From the cell containing the given text, extract its center point as [X, Y] coordinate. 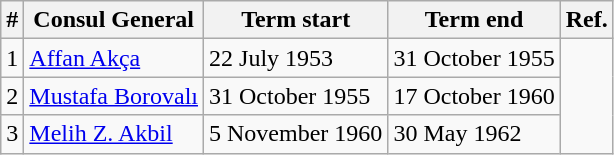
Term end [474, 20]
# [12, 20]
Melih Z. Akbil [114, 134]
1 [12, 58]
5 November 1960 [296, 134]
17 October 1960 [474, 96]
3 [12, 134]
2 [12, 96]
Consul General [114, 20]
Mustafa Borovalı [114, 96]
Ref. [586, 20]
Term start [296, 20]
30 May 1962 [474, 134]
22 July 1953 [296, 58]
Affan Akça [114, 58]
